Provide the (X, Y) coordinate of the cell's center where the given text is located.  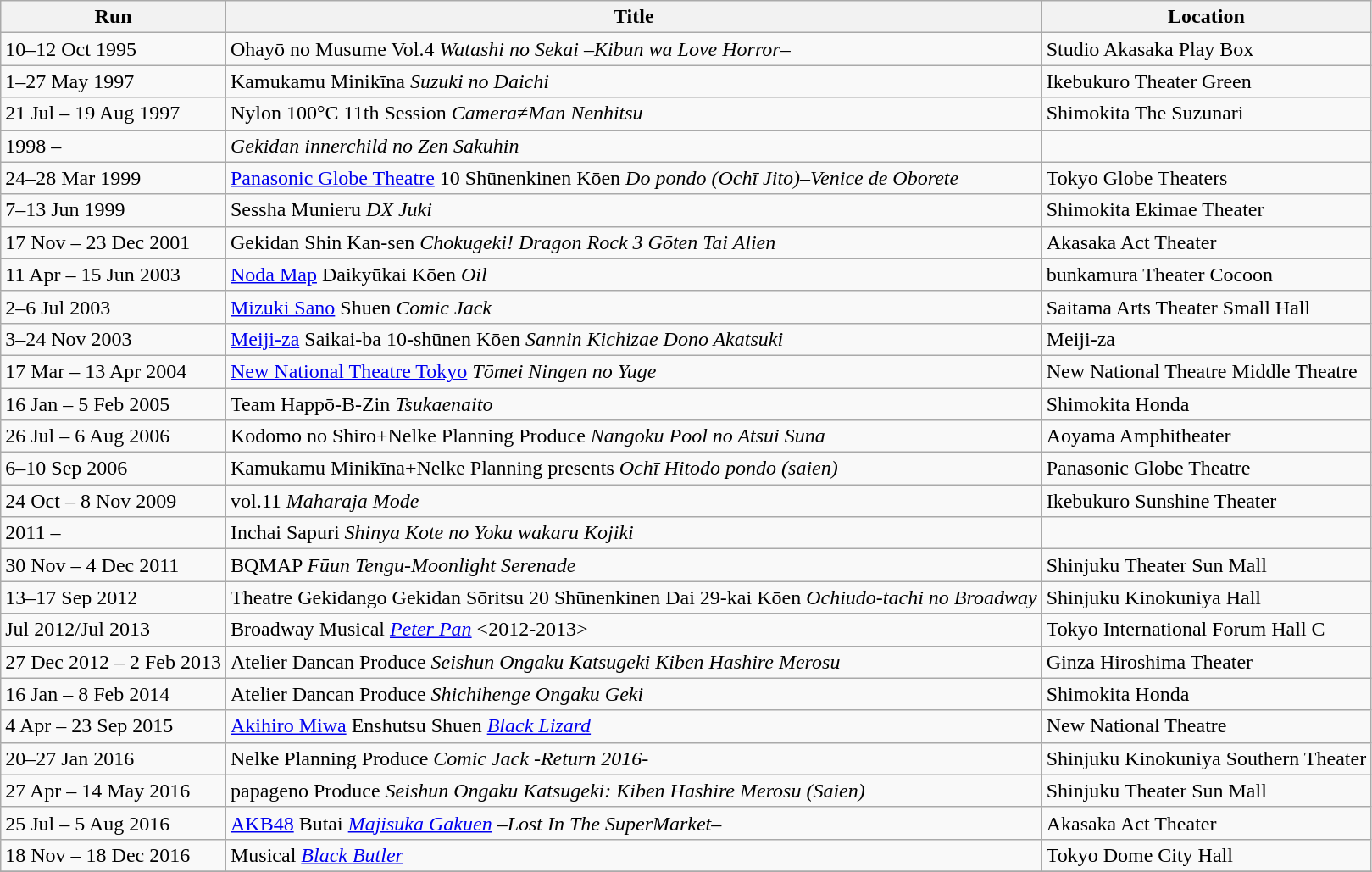
Aoyama Amphitheater (1207, 436)
Nelke Planning Produce Comic Jack -Return 2016- (634, 758)
bunkamura Theater Cocoon (1207, 275)
Tokyo Dome City Hall (1207, 855)
18 Nov – 18 Dec 2016 (114, 855)
Musical Black Butler (634, 855)
30 Nov – 4 Dec 2011 (114, 565)
Meiji-za (1207, 339)
Team Happō-B-Zin Tsukaenaito (634, 404)
26 Jul – 6 Aug 2006 (114, 436)
6–10 Sep 2006 (114, 469)
20–27 Jan 2016 (114, 758)
New National Theatre Middle Theatre (1207, 371)
vol.11 Maharaja Mode (634, 501)
Gekidan Shin Kan-sen Chokugeki! Dragon Rock 3 Gōten Tai Alien (634, 242)
2011 – (114, 533)
papageno Produce Seishun Ongaku Katsugeki: Kiben Hashire Merosu (Saien) (634, 791)
Meiji-za Saikai-ba 10-shūnen Kōen Sannin Kichizae Dono Akatsuki (634, 339)
Inchai Sapuri Shinya Kote no Yoku wakaru Kojiki (634, 533)
Shinjuku Kinokuniya Southern Theater (1207, 758)
13–17 Sep 2012 (114, 597)
Atelier Dancan Produce Shichihenge Ongaku Geki (634, 694)
21 Jul – 19 Aug 1997 (114, 114)
Atelier Dancan Produce Seishun Ongaku Katsugeki Kiben Hashire Merosu (634, 662)
3–24 Nov 2003 (114, 339)
Ginza Hiroshima Theater (1207, 662)
Kodomo no Shiro+Nelke Planning Produce Nangoku Pool no Atsui Suna (634, 436)
Theatre Gekidango Gekidan Sōritsu 20 Shūnenkinen Dai 29-kai Kōen Ochiudo-tachi no Broadway (634, 597)
Tokyo Globe Theaters (1207, 178)
2–6 Jul 2003 (114, 307)
Sessha Munieru DX Juki (634, 210)
Kamukamu Minikīna Suzuki no Daichi (634, 81)
Ikebukuro Sunshine Theater (1207, 501)
24 Oct – 8 Nov 2009 (114, 501)
17 Nov – 23 Dec 2001 (114, 242)
11 Apr – 15 Jun 2003 (114, 275)
1–27 May 1997 (114, 81)
Ikebukuro Theater Green (1207, 81)
Ohayō no Musume Vol.4 Watashi no Sekai –Kibun wa Love Horror– (634, 49)
Panasonic Globe Theatre 10 Shūnenkinen Kōen Do pondo (Ochī Jito)–Venice de Oborete (634, 178)
Tokyo International Forum Hall C (1207, 630)
Akihiro Miwa Enshutsu Shuen Black Lizard (634, 726)
Saitama Arts Theater Small Hall (1207, 307)
New National Theatre Tokyo Tōmei Ningen no Yuge (634, 371)
16 Jan – 8 Feb 2014 (114, 694)
7–13 Jun 1999 (114, 210)
Nylon 100°C 11th Session Camera≠Man Nenhitsu (634, 114)
Shinjuku Kinokuniya Hall (1207, 597)
Shimokita Ekimae Theater (1207, 210)
Mizuki Sano Shuen Comic Jack (634, 307)
Shimokita The Suzunari (1207, 114)
16 Jan – 5 Feb 2005 (114, 404)
27 Dec 2012 – 2 Feb 2013 (114, 662)
24–28 Mar 1999 (114, 178)
Gekidan innerchild no Zen Sakuhin (634, 146)
Studio Akasaka Play Box (1207, 49)
Title (634, 17)
4 Apr – 23 Sep 2015 (114, 726)
Panasonic Globe Theatre (1207, 469)
Jul 2012/Jul 2013 (114, 630)
27 Apr – 14 May 2016 (114, 791)
New National Theatre (1207, 726)
BQMAP Fūun Tengu-Moonlight Serenade (634, 565)
AKB48 Butai Majisuka Gakuen –Lost In The SuperMarket– (634, 823)
10–12 Oct 1995 (114, 49)
Noda Map Daikyūkai Kōen Oil (634, 275)
25 Jul – 5 Aug 2016 (114, 823)
1998 – (114, 146)
Location (1207, 17)
17 Mar – 13 Apr 2004 (114, 371)
Broadway Musical Peter Pan <2012-2013> (634, 630)
Run (114, 17)
Kamukamu Minikīna+Nelke Planning presents Ochī Hitodo pondo (saien) (634, 469)
